Provide the (X, Y) coordinate of the cell's center where the given text is located.  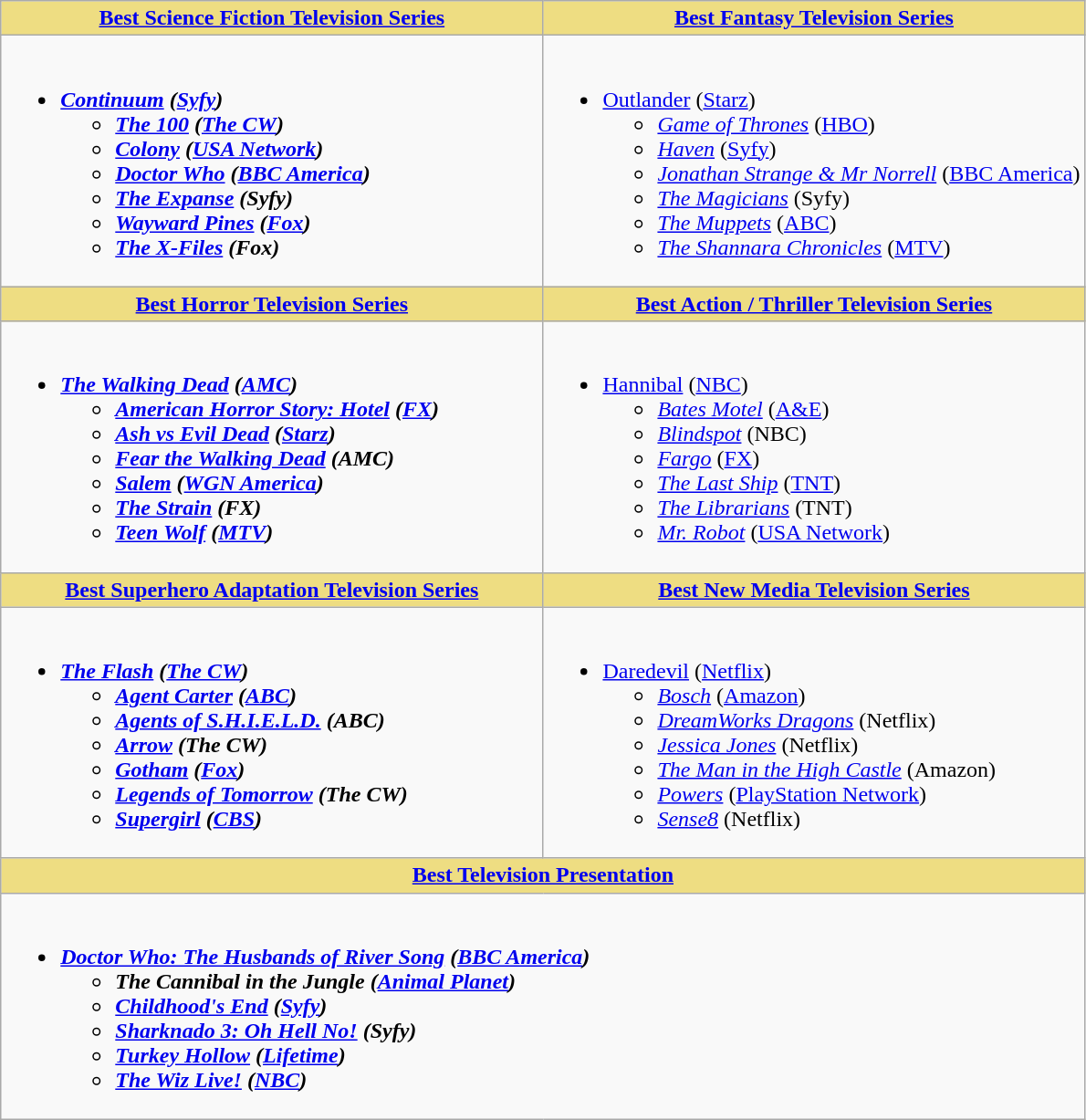
Hannibal (NBC)Bates Motel (A&E)Blindspot (NBC)Fargo (FX)The Last Ship (TNT)The Librarians (TNT)Mr. Robot (USA Network) (814, 447)
Best Fantasy Television Series (814, 18)
Best Horror Television Series (272, 304)
Best Action / Thriller Television Series (814, 304)
Best Superhero Adaptation Television Series (272, 590)
The Flash (The CW)Agent Carter (ABC)Agents of S.H.I.E.L.D. (ABC)Arrow (The CW)Gotham (Fox)Legends of Tomorrow (The CW)Supergirl (CBS) (272, 732)
Best Television Presentation (543, 875)
Continuum (Syfy)The 100 (The CW)Colony (USA Network)Doctor Who (BBC America)The Expanse (Syfy)Wayward Pines (Fox)The X-Files (Fox) (272, 161)
Best Science Fiction Television Series (272, 18)
Best New Media Television Series (814, 590)
